Return [x, y] of the center of cell containing provided text 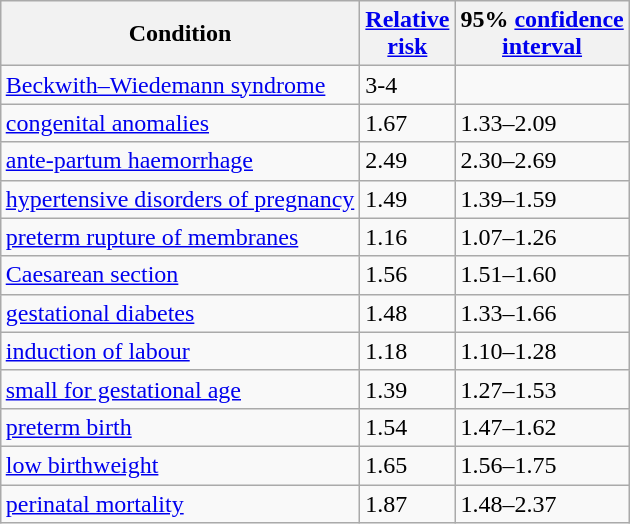
1.67 [408, 123]
perinatal mortality [180, 503]
gestational diabetes [180, 313]
ante-partum haemorrhage [180, 161]
1.87 [408, 503]
1.48 [408, 313]
2.49 [408, 161]
Condition [180, 34]
Beckwith–Wiedemann syndrome [180, 85]
1.39 [408, 389]
hypertensive disorders of pregnancy [180, 199]
1.56 [408, 275]
1.47–1.62 [542, 427]
induction of labour [180, 351]
1.48–2.37 [542, 503]
1.65 [408, 465]
preterm birth [180, 427]
1.33–1.66 [542, 313]
1.33–2.09 [542, 123]
1.07–1.26 [542, 237]
1.16 [408, 237]
2.30–2.69 [542, 161]
95% confidence interval [542, 34]
1.10–1.28 [542, 351]
1.18 [408, 351]
small for gestational age [180, 389]
1.54 [408, 427]
congenital anomalies [180, 123]
low birthweight [180, 465]
preterm rupture of membranes [180, 237]
1.56–1.75 [542, 465]
3-4 [408, 85]
1.49 [408, 199]
Relative risk [408, 34]
1.27–1.53 [542, 389]
Caesarean section [180, 275]
1.51–1.60 [542, 275]
1.39–1.59 [542, 199]
